Extract the (X, Y) coordinate from the center of the cell holding the provided text.  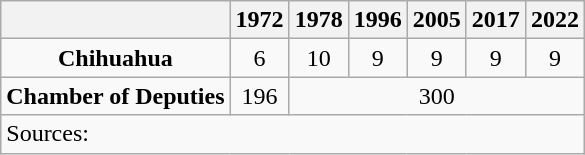
1978 (318, 20)
1972 (260, 20)
2005 (436, 20)
2017 (496, 20)
2022 (554, 20)
1996 (378, 20)
196 (260, 96)
Chihuahua (116, 58)
300 (436, 96)
10 (318, 58)
6 (260, 58)
Sources: (293, 134)
Chamber of Deputies (116, 96)
